For the text-containing cell, return its midpoint in [x, y] coordinate format. 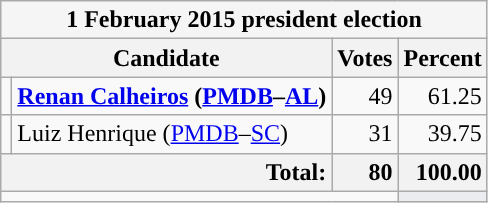
Renan Calheiros (PMDB–AL) [172, 96]
80 [365, 172]
Candidate [166, 58]
Total: [166, 172]
49 [365, 96]
39.75 [442, 134]
Luiz Henrique (PMDB–SC) [172, 134]
31 [365, 134]
Percent [442, 58]
1 February 2015 president election [244, 20]
100.00 [442, 172]
Votes [365, 58]
61.25 [442, 96]
